Provide the (x, y) coordinate of the cell's center where the given text is located.  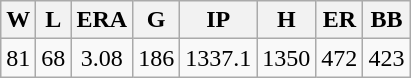
423 (386, 58)
1350 (286, 58)
ERA (102, 20)
ER (340, 20)
186 (156, 58)
1337.1 (218, 58)
W (18, 20)
G (156, 20)
L (54, 20)
H (286, 20)
81 (18, 58)
3.08 (102, 58)
68 (54, 58)
IP (218, 20)
472 (340, 58)
BB (386, 20)
